Output the [X, Y] coordinate of the center of the cell containing the given text.  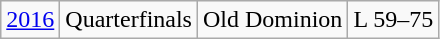
Old Dominion [272, 20]
2016 [30, 20]
Quarterfinals [129, 20]
L 59–75 [394, 20]
